Search for the cell housing the specified text and yield its (X, Y) center coordinate. 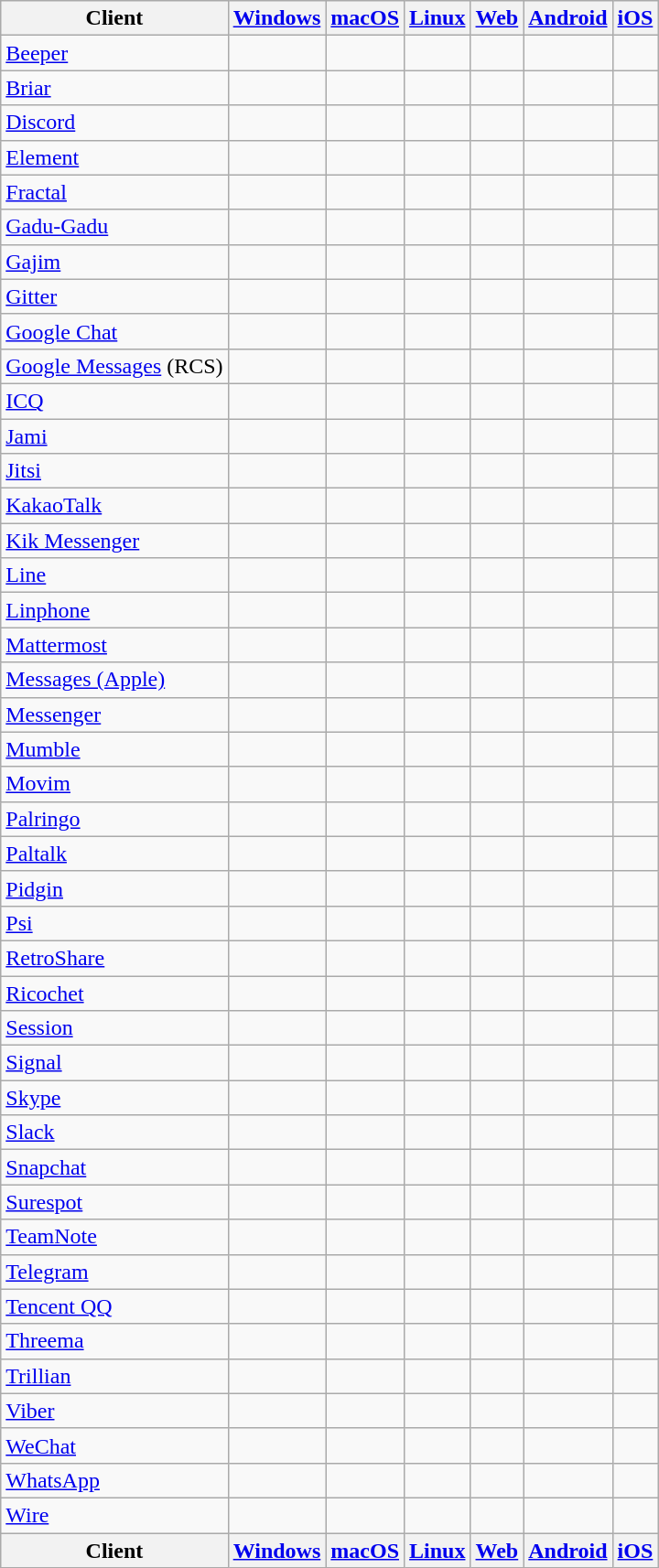
ICQ (114, 401)
Psi (114, 923)
Google Chat (114, 331)
Paltalk (114, 854)
Linphone (114, 610)
Movim (114, 784)
Element (114, 157)
Messenger (114, 714)
Slack (114, 1133)
KakaoTalk (114, 506)
TeamNote (114, 1237)
Beeper (114, 53)
Viber (114, 1411)
Wire (114, 1515)
Messages (Apple) (114, 680)
Fractal (114, 192)
Telegram (114, 1272)
Session (114, 1028)
Tencent QQ (114, 1306)
Surespot (114, 1202)
Gitter (114, 296)
WhatsApp (114, 1480)
WeChat (114, 1445)
Pidgin (114, 888)
Google Messages (RCS) (114, 366)
Kik Messenger (114, 541)
Threema (114, 1341)
Palringo (114, 819)
Discord (114, 123)
Line (114, 575)
Mumble (114, 749)
Snapchat (114, 1167)
RetroShare (114, 958)
Jitsi (114, 471)
Trillian (114, 1376)
Skype (114, 1098)
Jami (114, 436)
Ricochet (114, 993)
Signal (114, 1063)
Gajim (114, 262)
Gadu-Gadu (114, 227)
Briar (114, 88)
Mattermost (114, 645)
